Provide the (X, Y) coordinate of the cell's center where the given text is located.  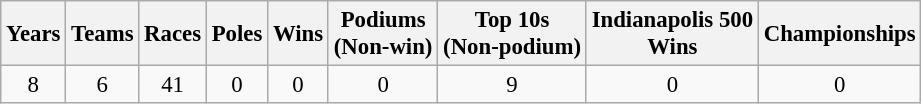
Podiums(Non-win) (382, 34)
Championships (840, 34)
Indianapolis 500Wins (672, 34)
Wins (298, 34)
8 (34, 85)
9 (512, 85)
6 (102, 85)
Poles (236, 34)
Races (173, 34)
Top 10s(Non-podium) (512, 34)
Years (34, 34)
Teams (102, 34)
41 (173, 85)
